Return the [X, Y] coordinate for the center point of the cell that contains the specified text.  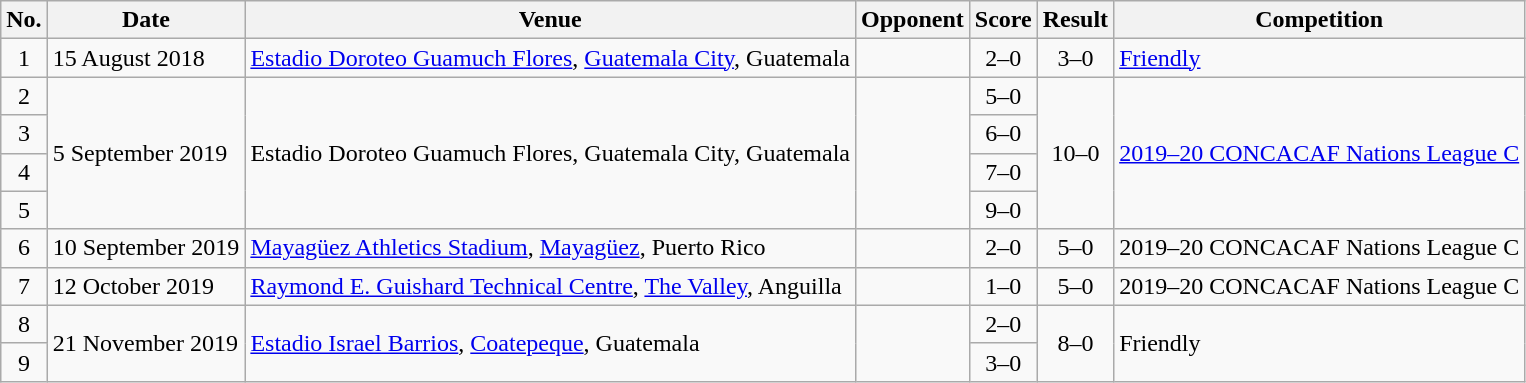
6–0 [1003, 134]
8–0 [1075, 343]
1 [24, 58]
5 September 2019 [146, 153]
Result [1075, 20]
Score [1003, 20]
7–0 [1003, 172]
No. [24, 20]
Estadio Israel Barrios, Coatepeque, Guatemala [550, 343]
4 [24, 172]
9–0 [1003, 210]
5 [24, 210]
6 [24, 248]
Raymond E. Guishard Technical Centre, The Valley, Anguilla [550, 286]
9 [24, 362]
10–0 [1075, 153]
15 August 2018 [146, 58]
10 September 2019 [146, 248]
1–0 [1003, 286]
7 [24, 286]
Competition [1320, 20]
Venue [550, 20]
8 [24, 324]
21 November 2019 [146, 343]
Opponent [913, 20]
2 [24, 96]
12 October 2019 [146, 286]
Date [146, 20]
Mayagüez Athletics Stadium, Mayagüez, Puerto Rico [550, 248]
3 [24, 134]
